Find where the given text appears and provide that cell's center as (x, y) coordinate. 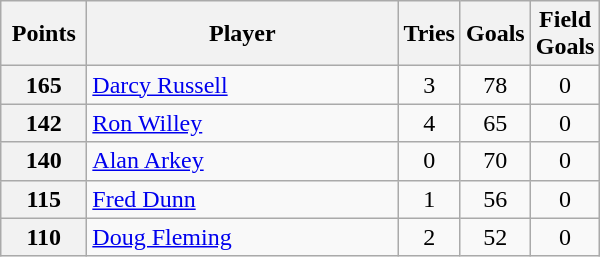
65 (495, 123)
4 (430, 123)
165 (44, 85)
142 (44, 123)
Field Goals (565, 34)
56 (495, 199)
Fred Dunn (242, 199)
140 (44, 161)
Goals (495, 34)
3 (430, 85)
78 (495, 85)
Player (242, 34)
Ron Willey (242, 123)
70 (495, 161)
Points (44, 34)
52 (495, 237)
115 (44, 199)
Darcy Russell (242, 85)
110 (44, 237)
Doug Fleming (242, 237)
Tries (430, 34)
1 (430, 199)
Alan Arkey (242, 161)
2 (430, 237)
